Identify which cell holds the provided text, then report its [X, Y] central coordinate. 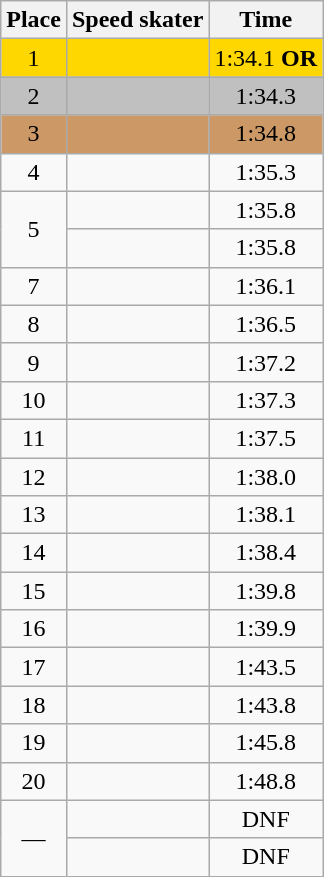
1:34.1 OR [266, 58]
1:39.8 [266, 591]
9 [34, 362]
19 [34, 743]
2 [34, 96]
8 [34, 324]
1:36.1 [266, 286]
1:34.8 [266, 134]
1 [34, 58]
1:39.9 [266, 629]
4 [34, 172]
1:37.5 [266, 438]
Speed skater [137, 20]
Place [34, 20]
1:38.4 [266, 553]
12 [34, 477]
10 [34, 400]
13 [34, 515]
20 [34, 781]
5 [34, 229]
Time [266, 20]
— [34, 838]
1:37.3 [266, 400]
1:43.5 [266, 667]
18 [34, 705]
1:38.0 [266, 477]
16 [34, 629]
1:43.8 [266, 705]
3 [34, 134]
1:37.2 [266, 362]
7 [34, 286]
1:38.1 [266, 515]
1:48.8 [266, 781]
11 [34, 438]
1:35.3 [266, 172]
1:36.5 [266, 324]
1:34.3 [266, 96]
15 [34, 591]
14 [34, 553]
1:45.8 [266, 743]
17 [34, 667]
